From the cell containing the given text, extract its center point as (X, Y) coordinate. 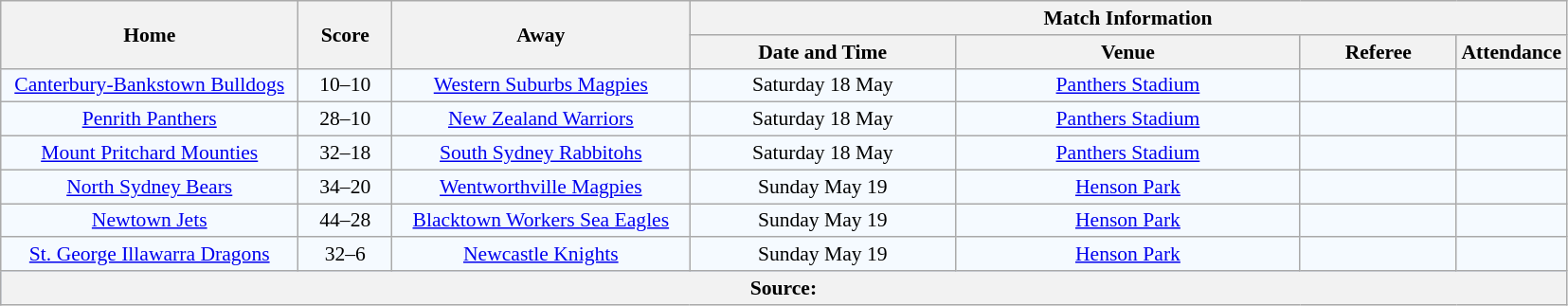
North Sydney Bears (150, 187)
Wentworthville Magpies (541, 187)
10–10 (345, 85)
Referee (1378, 52)
Western Suburbs Magpies (541, 85)
Source: (784, 288)
Blacktown Workers Sea Eagles (541, 221)
Newtown Jets (150, 221)
28–10 (345, 119)
Penrith Panthers (150, 119)
Home (150, 34)
32–18 (345, 153)
32–6 (345, 255)
Date and Time (822, 52)
St. George Illawarra Dragons (150, 255)
Score (345, 34)
South Sydney Rabbitohs (541, 153)
34–20 (345, 187)
Mount Pritchard Mounties (150, 153)
Canterbury-Bankstown Bulldogs (150, 85)
Away (541, 34)
Venue (1128, 52)
Match Information (1127, 18)
New Zealand Warriors (541, 119)
44–28 (345, 221)
Newcastle Knights (541, 255)
Attendance (1511, 52)
